Locate the cell with the specified text and output its [X, Y] center coordinate. 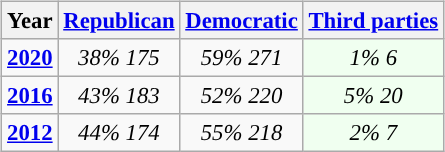
1% 6 [373, 58]
52% 220 [242, 96]
44% 174 [119, 133]
2016 [30, 96]
38% 175 [119, 58]
59% 271 [242, 58]
43% 183 [119, 96]
2% 7 [373, 133]
2020 [30, 58]
Republican [119, 21]
Third parties [373, 21]
55% 218 [242, 133]
Year [30, 21]
5% 20 [373, 96]
Democratic [242, 21]
2012 [30, 133]
